Output the [X, Y] coordinate of the center of the cell containing the given text.  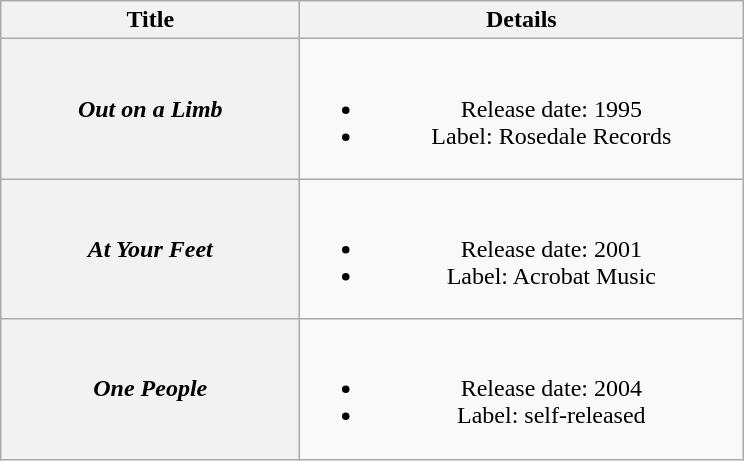
At Your Feet [150, 249]
Release date: 2004Label: self-released [522, 389]
One People [150, 389]
Details [522, 20]
Release date: 2001Label: Acrobat Music [522, 249]
Out on a Limb [150, 109]
Release date: 1995Label: Rosedale Records [522, 109]
Title [150, 20]
